From the cell containing the given text, extract its center point as [X, Y] coordinate. 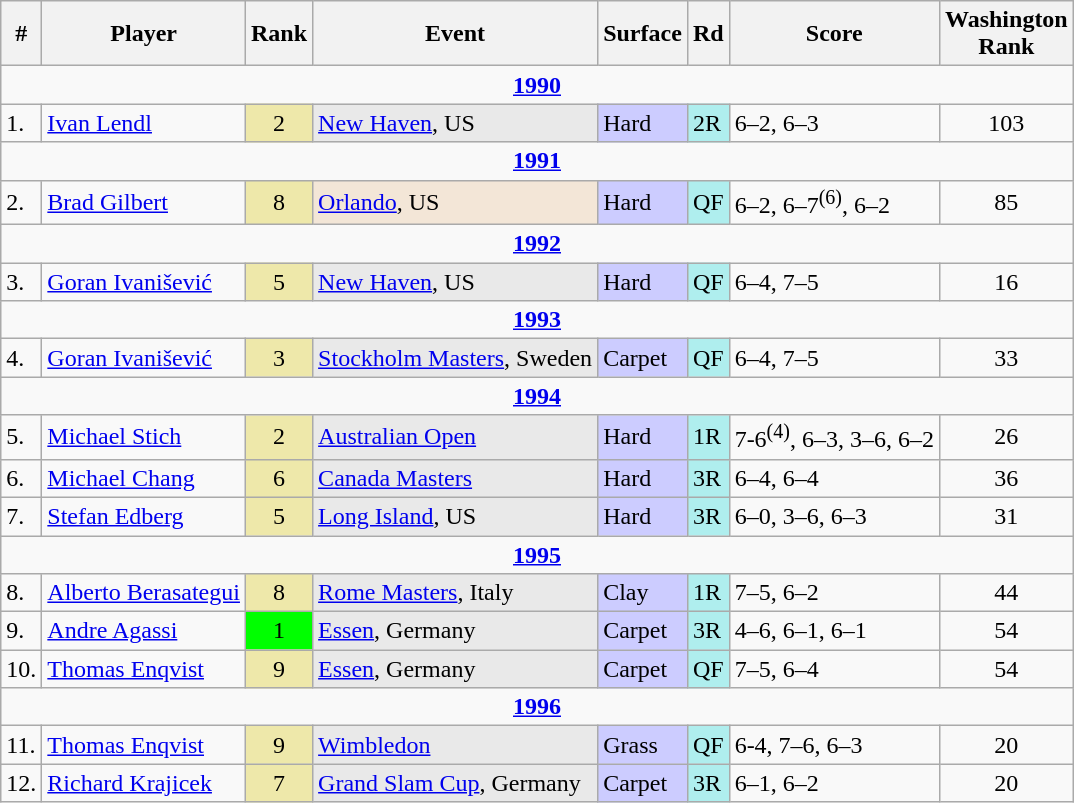
Stefan Edberg [144, 516]
1992 [537, 244]
Australian Open [456, 438]
44 [1006, 593]
Clay [643, 593]
1993 [537, 320]
31 [1006, 516]
6–0, 3–6, 6–3 [834, 516]
Canada Masters [456, 478]
3 [278, 358]
# [22, 34]
3. [22, 282]
9. [22, 631]
36 [1006, 478]
Wimbledon [456, 745]
7. [22, 516]
10. [22, 669]
Orlando, US [456, 202]
Brad Gilbert [144, 202]
7-6(4), 6–3, 3–6, 6–2 [834, 438]
Alberto Berasategui [144, 593]
Grand Slam Cup, Germany [456, 783]
Rd [708, 34]
6. [22, 478]
2R [708, 123]
1996 [537, 707]
Score [834, 34]
5. [22, 438]
6–1, 6–2 [834, 783]
1 [278, 631]
Event [456, 34]
1990 [537, 85]
33 [1006, 358]
Richard Krajicek [144, 783]
Stockholm Masters, Sweden [456, 358]
6–4, 6–4 [834, 478]
7–5, 6–2 [834, 593]
Long Island, US [456, 516]
Rank [278, 34]
Player [144, 34]
6–2, 6–7(6), 6–2 [834, 202]
Michael Chang [144, 478]
11. [22, 745]
4. [22, 358]
1991 [537, 161]
6-4, 7–6, 6–3 [834, 745]
Surface [643, 34]
1. [22, 123]
103 [1006, 123]
Michael Stich [144, 438]
1995 [537, 555]
4–6, 6–1, 6–1 [834, 631]
85 [1006, 202]
Grass [643, 745]
7–5, 6–4 [834, 669]
8. [22, 593]
Ivan Lendl [144, 123]
Rome Masters, Italy [456, 593]
16 [1006, 282]
Andre Agassi [144, 631]
1994 [537, 396]
12. [22, 783]
6–2, 6–3 [834, 123]
7 [278, 783]
WashingtonRank [1006, 34]
26 [1006, 438]
6 [278, 478]
2. [22, 202]
